Provide the (X, Y) coordinate of the cell's center where the given text is located.  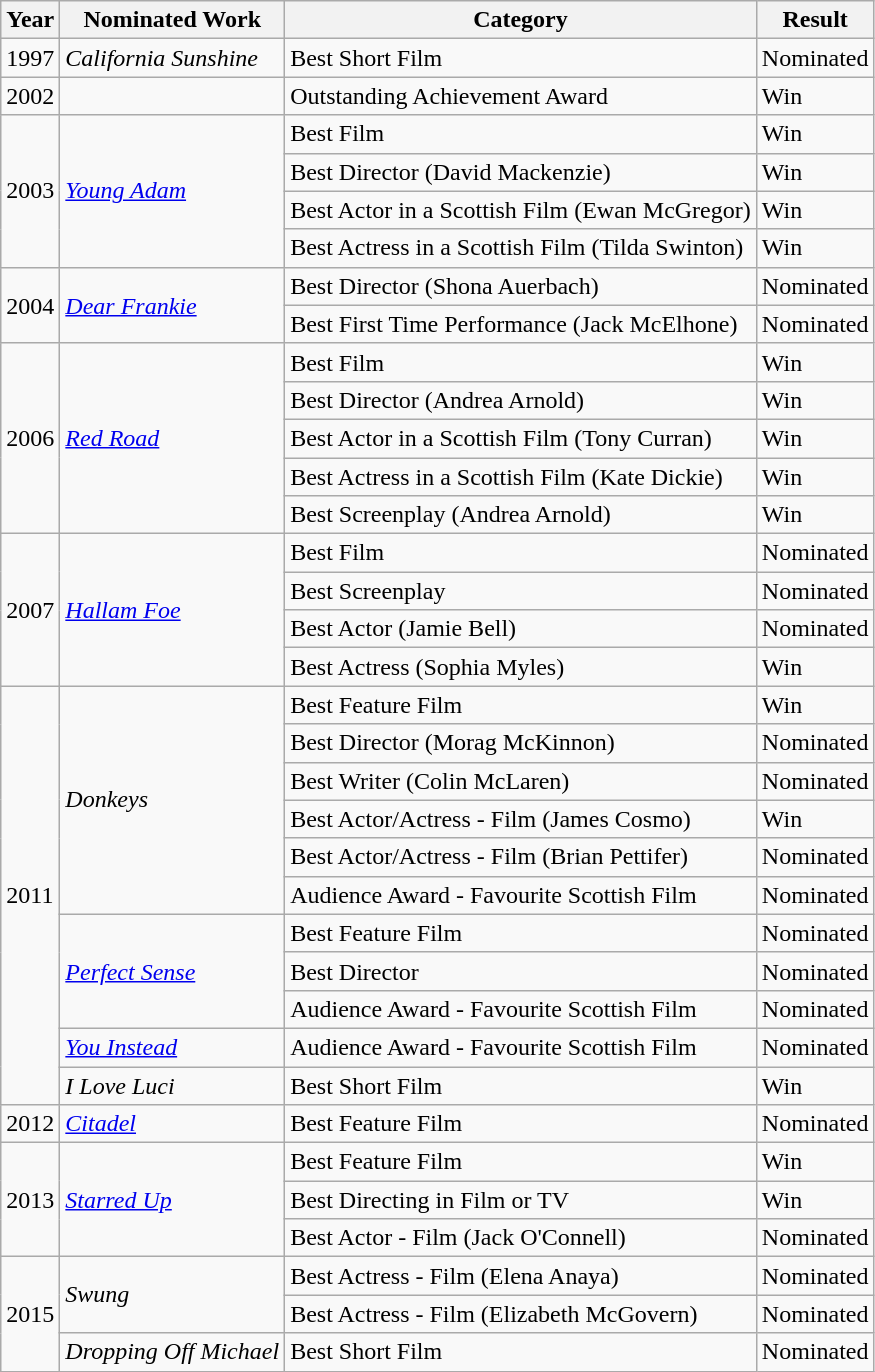
Citadel (172, 1124)
Best Actor in a Scottish Film (Ewan McGregor) (521, 210)
Perfect Sense (172, 971)
Best Actress in a Scottish Film (Kate Dickie) (521, 477)
Best Writer (Colin McLaren) (521, 781)
Best Actor - Film (Jack O'Connell) (521, 1238)
Best Screenplay (Andrea Arnold) (521, 515)
2015 (30, 1314)
Year (30, 20)
Young Adam (172, 191)
Best Actress - Film (Elena Anaya) (521, 1276)
You Instead (172, 1047)
Swung (172, 1295)
2011 (30, 896)
Best Director (Andrea Arnold) (521, 400)
Dear Frankie (172, 305)
2013 (30, 1200)
Best Actor/Actress - Film (James Cosmo) (521, 819)
2007 (30, 610)
Best Director (Shona Auerbach) (521, 286)
Best Director (David Mackenzie) (521, 172)
Best Actress in a Scottish Film (Tilda Swinton) (521, 248)
Best Director (521, 971)
Best Actor (Jamie Bell) (521, 629)
California Sunshine (172, 58)
Starred Up (172, 1200)
2004 (30, 305)
I Love Luci (172, 1085)
Donkeys (172, 800)
Hallam Foe (172, 610)
2006 (30, 438)
Red Road (172, 438)
Best Actress - Film (Elizabeth McGovern) (521, 1314)
Dropping Off Michael (172, 1352)
Best Directing in Film or TV (521, 1200)
Best Actress (Sophia Myles) (521, 667)
Best Actor/Actress - Film (Brian Pettifer) (521, 857)
1997 (30, 58)
Best Actor in a Scottish Film (Tony Curran) (521, 438)
Outstanding Achievement Award (521, 96)
Category (521, 20)
Best Screenplay (521, 591)
Nominated Work (172, 20)
Best Director (Morag McKinnon) (521, 743)
2012 (30, 1124)
Best First Time Performance (Jack McElhone) (521, 324)
2002 (30, 96)
Result (815, 20)
2003 (30, 191)
